Find where the given text appears and provide that cell's center as [x, y] coordinate. 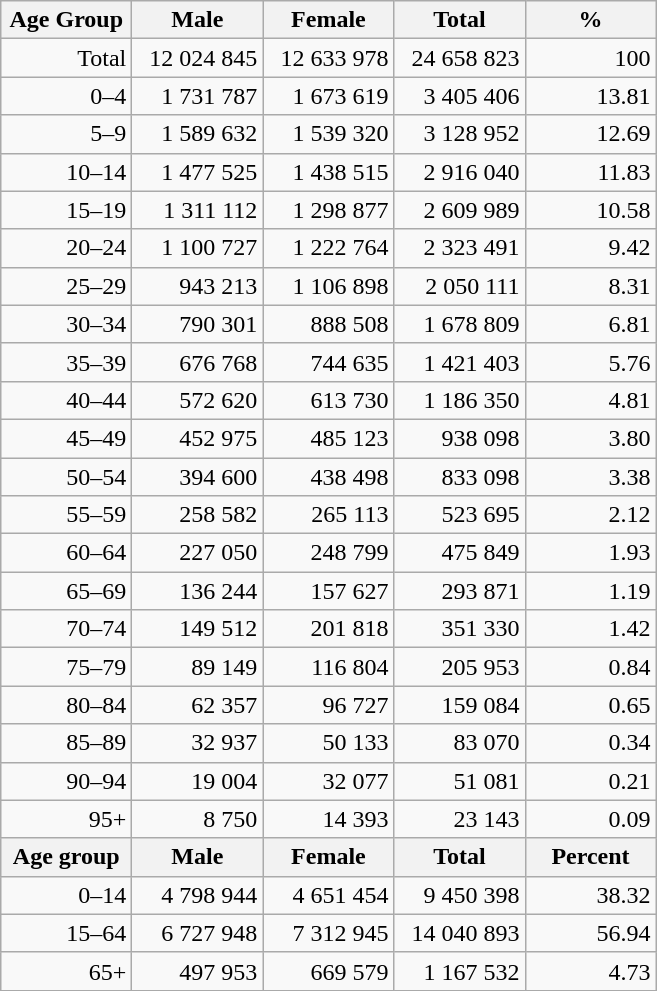
1 539 320 [328, 134]
227 050 [198, 553]
96 727 [328, 705]
1 311 112 [198, 210]
790 301 [198, 324]
1 106 898 [328, 286]
13.81 [590, 96]
45–49 [66, 438]
8.31 [590, 286]
83 070 [460, 743]
3.80 [590, 438]
1 298 877 [328, 210]
613 730 [328, 400]
12.69 [590, 134]
265 113 [328, 515]
3.38 [590, 477]
62 357 [198, 705]
676 768 [198, 362]
Percent [590, 857]
38.32 [590, 895]
1.93 [590, 553]
65–69 [66, 591]
1 421 403 [460, 362]
2 916 040 [460, 172]
475 849 [460, 553]
0–14 [66, 895]
4.73 [590, 971]
159 084 [460, 705]
% [590, 20]
572 620 [198, 400]
744 635 [328, 362]
11.83 [590, 172]
75–79 [66, 667]
1 678 809 [460, 324]
50 133 [328, 743]
Age group [66, 857]
0.84 [590, 667]
32 077 [328, 781]
0.34 [590, 743]
1 673 619 [328, 96]
6 727 948 [198, 933]
523 695 [460, 515]
497 953 [198, 971]
2 050 111 [460, 286]
1 222 764 [328, 248]
32 937 [198, 743]
3 405 406 [460, 96]
15–19 [66, 210]
351 330 [460, 629]
50–54 [66, 477]
9.42 [590, 248]
24 658 823 [460, 58]
1 731 787 [198, 96]
56.94 [590, 933]
205 953 [460, 667]
20–24 [66, 248]
23 143 [460, 819]
938 098 [460, 438]
25–29 [66, 286]
7 312 945 [328, 933]
95+ [66, 819]
4 798 944 [198, 895]
15–64 [66, 933]
55–59 [66, 515]
65+ [66, 971]
136 244 [198, 591]
0.09 [590, 819]
12 633 978 [328, 58]
6.81 [590, 324]
0.21 [590, 781]
9 450 398 [460, 895]
0.65 [590, 705]
5–9 [66, 134]
1 438 515 [328, 172]
2 609 989 [460, 210]
40–44 [66, 400]
201 818 [328, 629]
833 098 [460, 477]
35–39 [66, 362]
157 627 [328, 591]
10–14 [66, 172]
248 799 [328, 553]
1 167 532 [460, 971]
14 040 893 [460, 933]
8 750 [198, 819]
2.12 [590, 515]
30–34 [66, 324]
10.58 [590, 210]
485 123 [328, 438]
1 100 727 [198, 248]
85–89 [66, 743]
4.81 [590, 400]
1 589 632 [198, 134]
51 081 [460, 781]
60–64 [66, 553]
669 579 [328, 971]
5.76 [590, 362]
452 975 [198, 438]
293 871 [460, 591]
Age Group [66, 20]
3 128 952 [460, 134]
12 024 845 [198, 58]
1.19 [590, 591]
90–94 [66, 781]
4 651 454 [328, 895]
149 512 [198, 629]
258 582 [198, 515]
1.42 [590, 629]
100 [590, 58]
14 393 [328, 819]
888 508 [328, 324]
116 804 [328, 667]
1 477 525 [198, 172]
0–4 [66, 96]
1 186 350 [460, 400]
943 213 [198, 286]
80–84 [66, 705]
19 004 [198, 781]
2 323 491 [460, 248]
438 498 [328, 477]
394 600 [198, 477]
89 149 [198, 667]
70–74 [66, 629]
